Locate the cell with the specified text and output its [x, y] center coordinate. 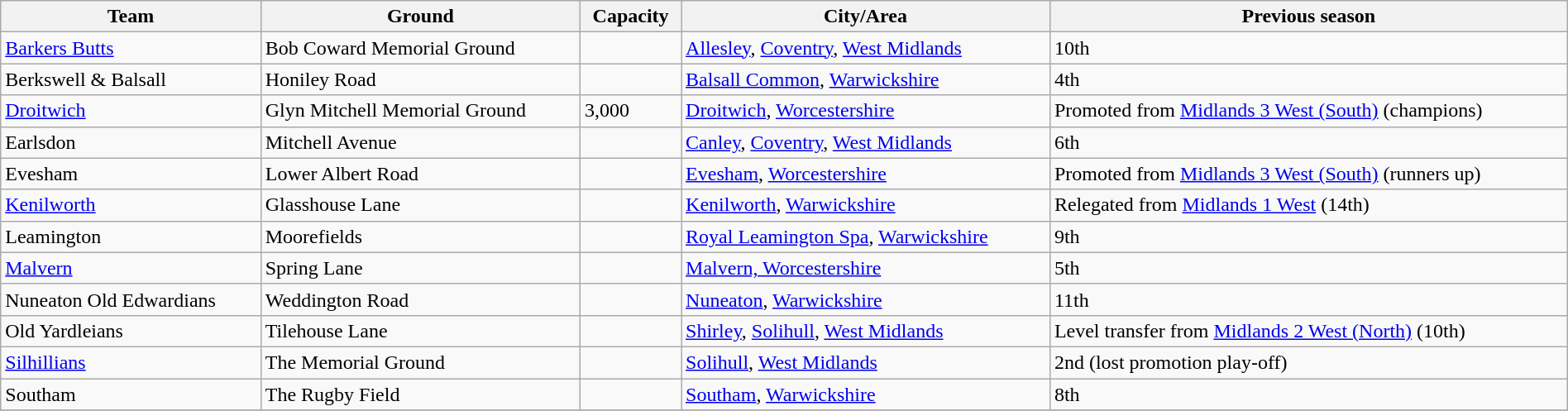
Level transfer from Midlands 2 West (North) (10th) [1308, 331]
The Rugby Field [420, 394]
Bob Coward Memorial Ground [420, 48]
2nd (lost promotion play-off) [1308, 362]
Weddington Road [420, 299]
11th [1308, 299]
Evesham [131, 174]
Tilehouse Lane [420, 331]
Team [131, 17]
Kenilworth, Warwickshire [866, 205]
Malvern [131, 268]
Relegated from Midlands 1 West (14th) [1308, 205]
Ground [420, 17]
Spring Lane [420, 268]
Canley, Coventry, West Midlands [866, 142]
Promoted from Midlands 3 West (South) (runners up) [1308, 174]
Silhillians [131, 362]
Mitchell Avenue [420, 142]
Droitwich [131, 111]
Southam, Warwickshire [866, 394]
Droitwich, Worcestershire [866, 111]
Kenilworth [131, 205]
Glasshouse Lane [420, 205]
Nuneaton, Warwickshire [866, 299]
9th [1308, 237]
Earlsdon [131, 142]
Promoted from Midlands 3 West (South) (champions) [1308, 111]
Berkswell & Balsall [131, 79]
Malvern, Worcestershire [866, 268]
Lower Albert Road [420, 174]
City/Area [866, 17]
Capacity [631, 17]
4th [1308, 79]
Nuneaton Old Edwardians [131, 299]
Previous season [1308, 17]
Balsall Common, Warwickshire [866, 79]
Moorefields [420, 237]
Allesley, Coventry, West Midlands [866, 48]
Glyn Mitchell Memorial Ground [420, 111]
6th [1308, 142]
The Memorial Ground [420, 362]
10th [1308, 48]
Shirley, Solihull, West Midlands [866, 331]
Old Yardleians [131, 331]
3,000 [631, 111]
Solihull, West Midlands [866, 362]
Barkers Butts [131, 48]
Honiley Road [420, 79]
Royal Leamington Spa, Warwickshire [866, 237]
8th [1308, 394]
Southam [131, 394]
5th [1308, 268]
Evesham, Worcestershire [866, 174]
Leamington [131, 237]
